Output the (X, Y) coordinate of the center of the cell containing the given text.  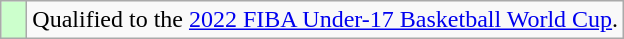
Qualified to the 2022 FIBA Under-17 Basketball World Cup. (326, 20)
